Provide the (X, Y) coordinate of the cell's center where the given text is located.  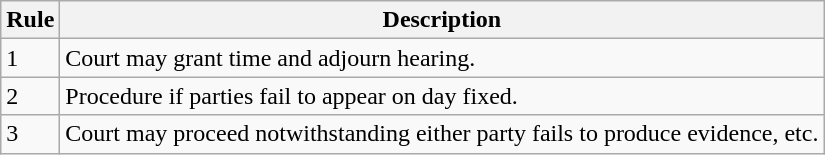
2 (30, 96)
Court may grant time and adjourn hearing. (442, 58)
Court may proceed notwithstanding either party fails to produce evidence, etc. (442, 134)
Procedure if parties fail to appear on day fixed. (442, 96)
Description (442, 20)
3 (30, 134)
Rule (30, 20)
1 (30, 58)
